Extract the (X, Y) coordinate from the center of the cell holding the provided text.  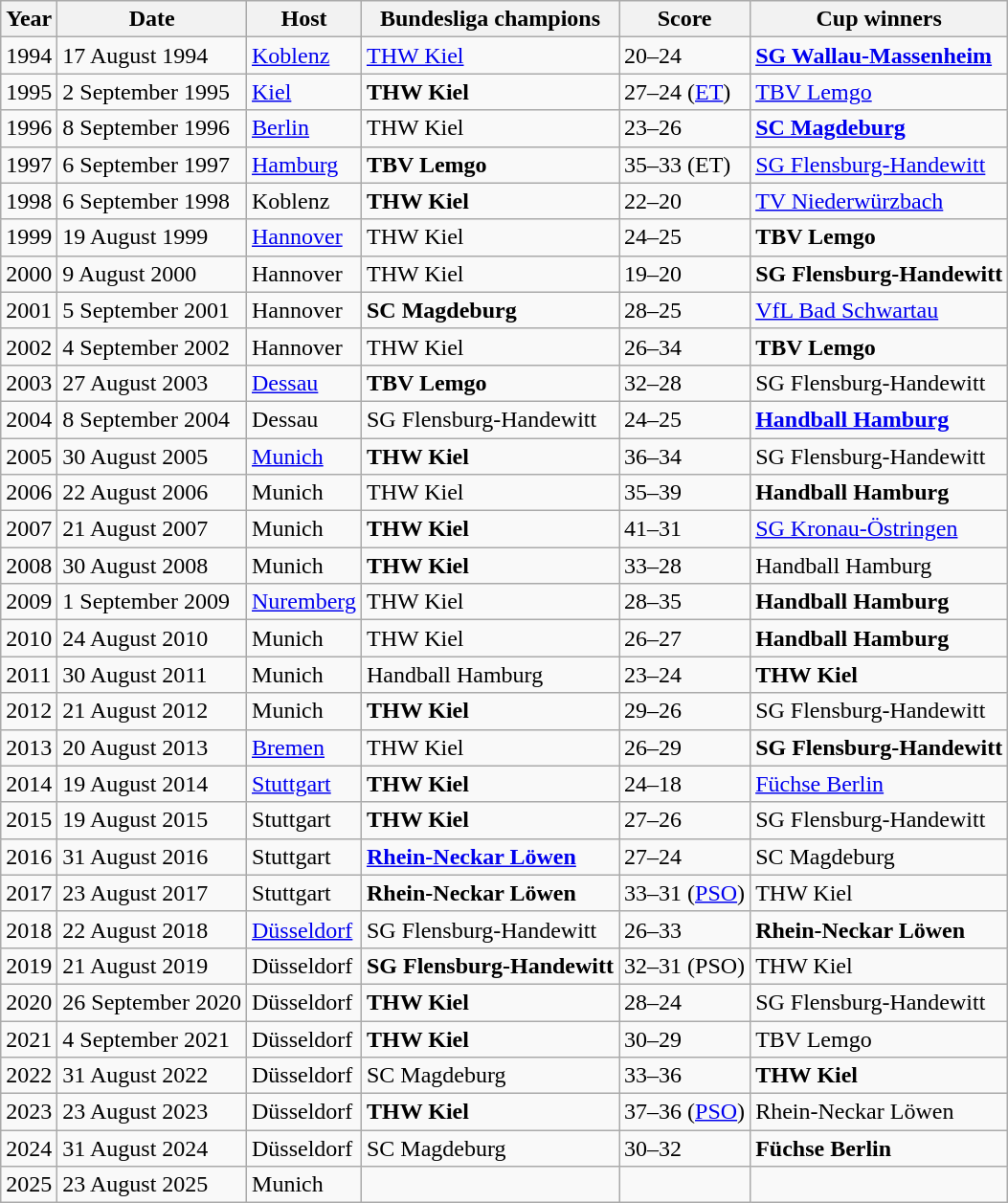
2014 (29, 784)
17 August 1994 (152, 56)
2016 (29, 857)
29–26 (685, 711)
Hamburg (304, 165)
TV Niederwürzbach (879, 201)
19 August 1999 (152, 237)
19 August 2014 (152, 784)
2021 (29, 1038)
2023 (29, 1112)
20–24 (685, 56)
33–31 (PSO) (685, 893)
1999 (29, 237)
Berlin (304, 128)
26–29 (685, 747)
31 August 2016 (152, 857)
1 September 2009 (152, 602)
30–29 (685, 1038)
2024 (29, 1148)
23–26 (685, 128)
2004 (29, 419)
1997 (29, 165)
2007 (29, 529)
28–35 (685, 602)
Host (304, 19)
21 August 2007 (152, 529)
41–31 (685, 529)
2011 (29, 675)
Score (685, 19)
27–24 (ET) (685, 92)
Kiel (304, 92)
8 September 2004 (152, 419)
VfL Bad Schwartau (879, 310)
26–27 (685, 638)
6 September 1997 (152, 165)
SG Wallau-Massenheim (879, 56)
2018 (29, 929)
2015 (29, 820)
27 August 2003 (152, 383)
2003 (29, 383)
32–28 (685, 383)
35–39 (685, 493)
2017 (29, 893)
SG Kronau-Östringen (879, 529)
Bremen (304, 747)
30 August 2008 (152, 566)
2008 (29, 566)
2022 (29, 1076)
8 September 1996 (152, 128)
1994 (29, 56)
28–24 (685, 1002)
19 August 2015 (152, 820)
2010 (29, 638)
19–20 (685, 274)
27–24 (685, 857)
24 August 2010 (152, 638)
31 August 2024 (152, 1148)
1995 (29, 92)
26 September 2020 (152, 1002)
23–24 (685, 675)
26–33 (685, 929)
22 August 2006 (152, 493)
30 August 2011 (152, 675)
4 September 2021 (152, 1038)
35–33 (ET) (685, 165)
33–28 (685, 566)
22–20 (685, 201)
26–34 (685, 346)
21 August 2019 (152, 966)
Date (152, 19)
23 August 2023 (152, 1112)
2025 (29, 1185)
37–36 (PSO) (685, 1112)
30 August 2005 (152, 457)
28–25 (685, 310)
22 August 2018 (152, 929)
1998 (29, 201)
36–34 (685, 457)
20 August 2013 (152, 747)
1996 (29, 128)
33–36 (685, 1076)
4 September 2002 (152, 346)
6 September 1998 (152, 201)
Year (29, 19)
2006 (29, 493)
2019 (29, 966)
27–26 (685, 820)
32–31 (PSO) (685, 966)
2005 (29, 457)
24–18 (685, 784)
2009 (29, 602)
21 August 2012 (152, 711)
Bundesliga champions (490, 19)
2001 (29, 310)
2 September 1995 (152, 92)
2013 (29, 747)
2020 (29, 1002)
5 September 2001 (152, 310)
30–32 (685, 1148)
9 August 2000 (152, 274)
31 August 2022 (152, 1076)
2002 (29, 346)
2012 (29, 711)
Cup winners (879, 19)
23 August 2025 (152, 1185)
23 August 2017 (152, 893)
2000 (29, 274)
Nuremberg (304, 602)
